Extract the (X, Y) coordinate from the center of the cell holding the provided text.  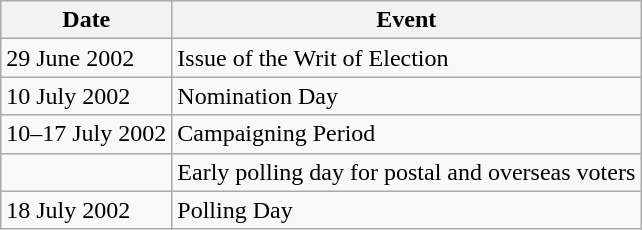
18 July 2002 (86, 210)
Nomination Day (406, 96)
Date (86, 20)
29 June 2002 (86, 58)
Early polling day for postal and overseas voters (406, 172)
10 July 2002 (86, 96)
Issue of the Writ of Election (406, 58)
10–17 July 2002 (86, 134)
Campaigning Period (406, 134)
Event (406, 20)
Polling Day (406, 210)
